From the cell containing the given text, extract its center point as [x, y] coordinate. 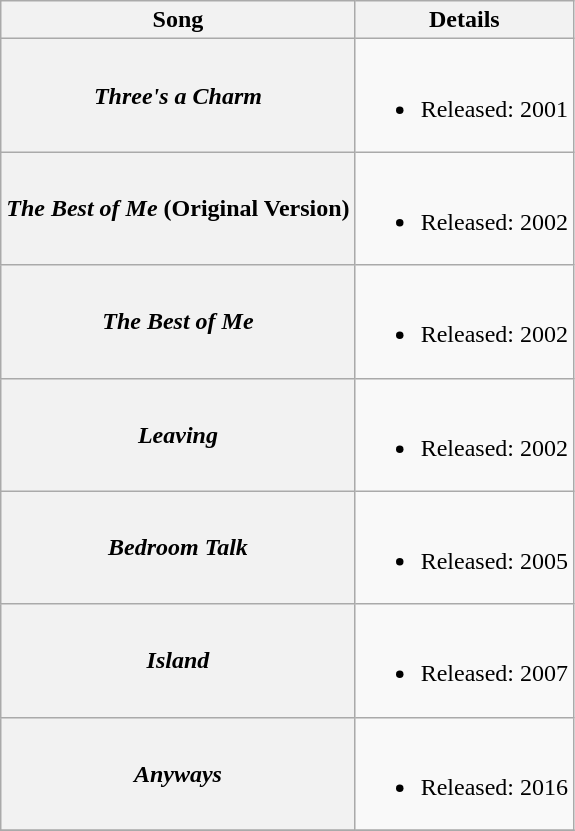
Released: 2016 [464, 774]
Three's a Charm [178, 96]
Song [178, 20]
Details [464, 20]
Released: 2007 [464, 660]
Leaving [178, 434]
Released: 2005 [464, 548]
The Best of Me [178, 322]
Island [178, 660]
Bedroom Talk [178, 548]
Released: 2001 [464, 96]
Anyways [178, 774]
The Best of Me (Original Version) [178, 208]
